Extract the (X, Y) coordinate from the center of the cell holding the provided text.  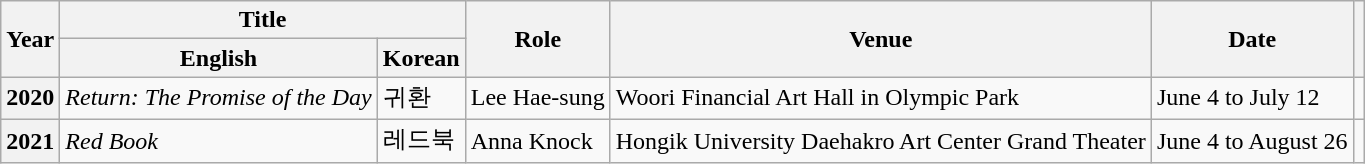
2021 (30, 140)
June 4 to August 26 (1252, 140)
Title (262, 20)
귀환 (421, 98)
Anna Knock (538, 140)
2020 (30, 98)
English (218, 58)
June 4 to July 12 (1252, 98)
Role (538, 39)
Korean (421, 58)
Hongik University Daehakro Art Center Grand Theater (880, 140)
레드북 (421, 140)
Woori Financial Art Hall in Olympic Park (880, 98)
Red Book (218, 140)
Return: The Promise of the Day (218, 98)
Year (30, 39)
Venue (880, 39)
Lee Hae-sung (538, 98)
Date (1252, 39)
